Identify which cell holds the provided text, then report its (X, Y) central coordinate. 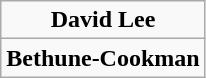
David Lee (103, 20)
Bethune-Cookman (103, 58)
